Output the [X, Y] coordinate of the center of the cell containing the given text.  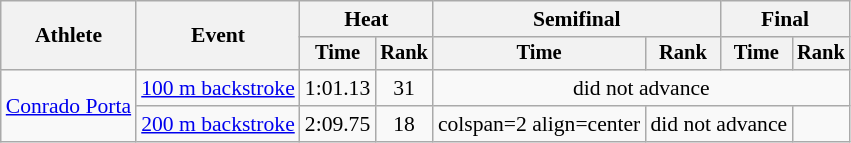
Heat [366, 19]
200 m backstroke [218, 124]
Conrado Porta [68, 106]
Event [218, 36]
Semifinal [577, 19]
2:09.75 [338, 124]
Athlete [68, 36]
31 [404, 88]
18 [404, 124]
100 m backstroke [218, 88]
1:01.13 [338, 88]
Final [784, 19]
colspan=2 align=center [539, 124]
